Capture the cell that displays the provided text and extract its [x, y] central coordinate. 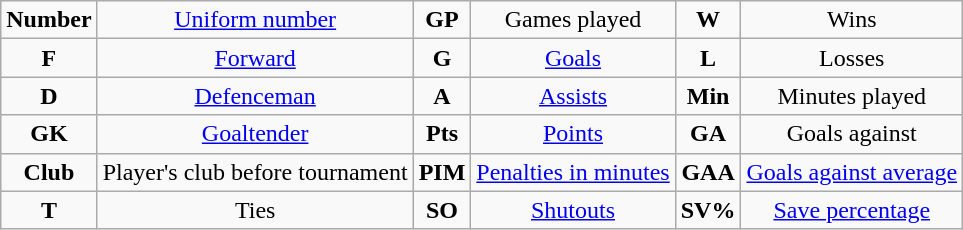
Number [49, 20]
Penalties in minutes [573, 172]
Pts [442, 134]
A [442, 96]
Min [708, 96]
Minutes played [852, 96]
Forward [255, 58]
F [49, 58]
T [49, 210]
SV% [708, 210]
Assists [573, 96]
Uniform number [255, 20]
Goals against [852, 134]
Points [573, 134]
G [442, 58]
Goals [573, 58]
PIM [442, 172]
Goals against average [852, 172]
Wins [852, 20]
Defenceman [255, 96]
L [708, 58]
W [708, 20]
Games played [573, 20]
GAA [708, 172]
GP [442, 20]
SO [442, 210]
Ties [255, 210]
GA [708, 134]
D [49, 96]
Goaltender [255, 134]
Losses [852, 58]
Club [49, 172]
Player's club before tournament [255, 172]
Shutouts [573, 210]
Save percentage [852, 210]
GK [49, 134]
